Identify which cell holds the provided text, then report its (x, y) central coordinate. 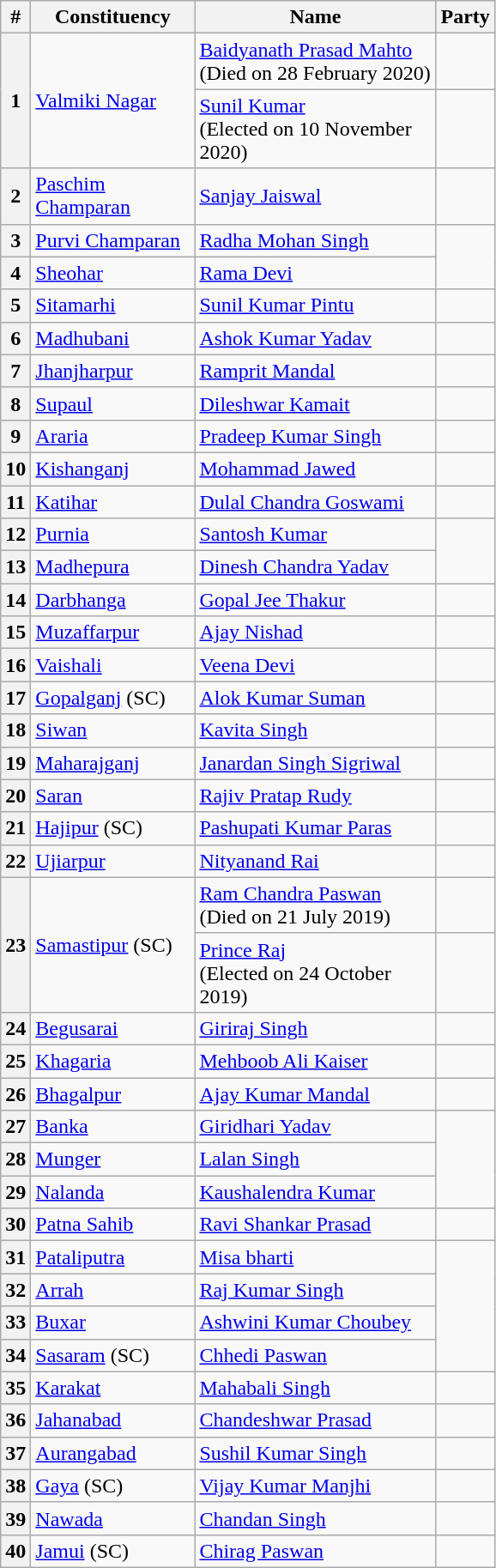
Constituency (113, 17)
Siwan (113, 730)
Mehboob Ali Kaiser (316, 1061)
11 (15, 502)
Nalanda (113, 1192)
24 (15, 1028)
33 (15, 1323)
Chandan Singh (316, 1518)
Veena Devi (316, 665)
Sanjay Jaiswal (316, 196)
Saran (113, 796)
2 (15, 196)
40 (15, 1551)
Rama Devi (316, 273)
Patna Sahib (113, 1225)
Madhubani (113, 338)
Kishanganj (113, 469)
19 (15, 763)
10 (15, 469)
17 (15, 698)
Jhanjharpur (113, 371)
Muzaffarpur (113, 633)
Sunil Kumar Pintu (316, 306)
3 (15, 240)
Chirag Paswan (316, 1551)
39 (15, 1518)
Gopal Jee Thakur (316, 600)
Dulal Chandra Goswami (316, 502)
28 (15, 1159)
7 (15, 371)
Nityanand Rai (316, 861)
Bhagalpur (113, 1094)
Valmiki Nagar (113, 101)
Baidyanath Prasad Mahto(Died on 28 February 2020) (316, 62)
Sitamarhi (113, 306)
Chhedi Paswan (316, 1355)
Janardan Singh Sigriwal (316, 763)
Pradeep Kumar Singh (316, 436)
Madhepura (113, 567)
Alok Kumar Suman (316, 698)
Purvi Champaran (113, 240)
Kavita Singh (316, 730)
Sunil Kumar(Elected on 10 November 2020) (316, 129)
Aurangabad (113, 1453)
1 (15, 101)
# (15, 17)
Begusarai (113, 1028)
Sushil Kumar Singh (316, 1453)
Ram Chandra Paswan(Died on 21 July 2019) (316, 905)
Ramprit Mandal (316, 371)
31 (15, 1257)
Misa bharti (316, 1257)
9 (15, 436)
Lalan Singh (316, 1159)
Ravi Shankar Prasad (316, 1225)
Ashok Kumar Yadav (316, 338)
Pataliputra (113, 1257)
6 (15, 338)
Darbhanga (113, 600)
Chandeshwar Prasad (316, 1420)
Katihar (113, 502)
27 (15, 1127)
22 (15, 861)
Buxar (113, 1323)
Banka (113, 1127)
Sasaram (SC) (113, 1355)
Samastipur (SC) (113, 944)
Purnia (113, 535)
Gopalganj (SC) (113, 698)
Araria (113, 436)
23 (15, 944)
Dinesh Chandra Yadav (316, 567)
15 (15, 633)
35 (15, 1388)
Sheohar (113, 273)
Dileshwar Kamait (316, 403)
36 (15, 1420)
Jahanabad (113, 1420)
16 (15, 665)
13 (15, 567)
20 (15, 796)
Ajay Nishad (316, 633)
4 (15, 273)
Kaushalendra Kumar (316, 1192)
Gaya (SC) (113, 1486)
Prince Raj(Elected on 24 October 2019) (316, 972)
5 (15, 306)
12 (15, 535)
Supaul (113, 403)
29 (15, 1192)
32 (15, 1290)
Ajay Kumar Mandal (316, 1094)
Khagaria (113, 1061)
Giriraj Singh (316, 1028)
38 (15, 1486)
Vijay Kumar Manjhi (316, 1486)
18 (15, 730)
21 (15, 828)
Hajipur (SC) (113, 828)
Munger (113, 1159)
Ashwini Kumar Choubey (316, 1323)
Nawada (113, 1518)
Rajiv Pratap Rudy (316, 796)
26 (15, 1094)
14 (15, 600)
Pashupati Kumar Paras (316, 828)
Radha Mohan Singh (316, 240)
Giridhari Yadav (316, 1127)
Party (465, 17)
Name (316, 17)
Vaishali (113, 665)
Paschim Champaran (113, 196)
8 (15, 403)
34 (15, 1355)
37 (15, 1453)
Mahabali Singh (316, 1388)
Mohammad Jawed (316, 469)
Santosh Kumar (316, 535)
Karakat (113, 1388)
Maharajganj (113, 763)
Ujiarpur (113, 861)
25 (15, 1061)
Raj Kumar Singh (316, 1290)
Jamui (SC) (113, 1551)
Arrah (113, 1290)
30 (15, 1225)
